Output the (X, Y) coordinate of the center of the cell containing the given text.  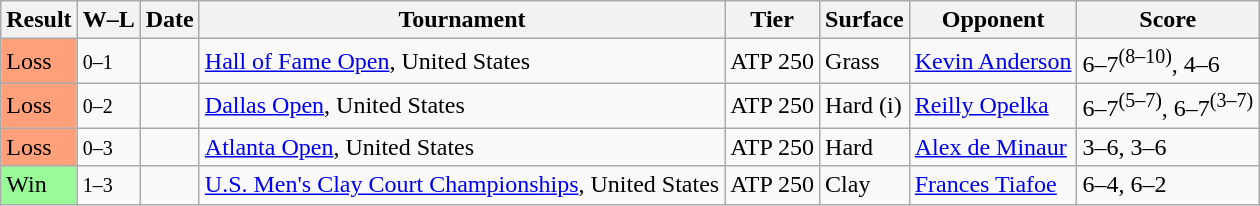
Hall of Fame Open, United States (462, 62)
Grass (865, 62)
0–2 (108, 106)
Score (1168, 20)
Kevin Anderson (993, 62)
Reilly Opelka (993, 106)
Atlanta Open, United States (462, 147)
1–3 (108, 185)
Dallas Open, United States (462, 106)
6–7(5–7), 6–7(3–7) (1168, 106)
Hard (865, 147)
6–7(8–10), 4–6 (1168, 62)
U.S. Men's Clay Court Championships, United States (462, 185)
Win (39, 185)
6–4, 6–2 (1168, 185)
Hard (i) (865, 106)
Surface (865, 20)
Clay (865, 185)
Date (170, 20)
0–1 (108, 62)
Alex de Minaur (993, 147)
Opponent (993, 20)
0–3 (108, 147)
Tier (772, 20)
3–6, 3–6 (1168, 147)
Tournament (462, 20)
W–L (108, 20)
Frances Tiafoe (993, 185)
Result (39, 20)
